Pinpoint the cell where the given text exists, returning its [X, Y] midpoint coordinate. 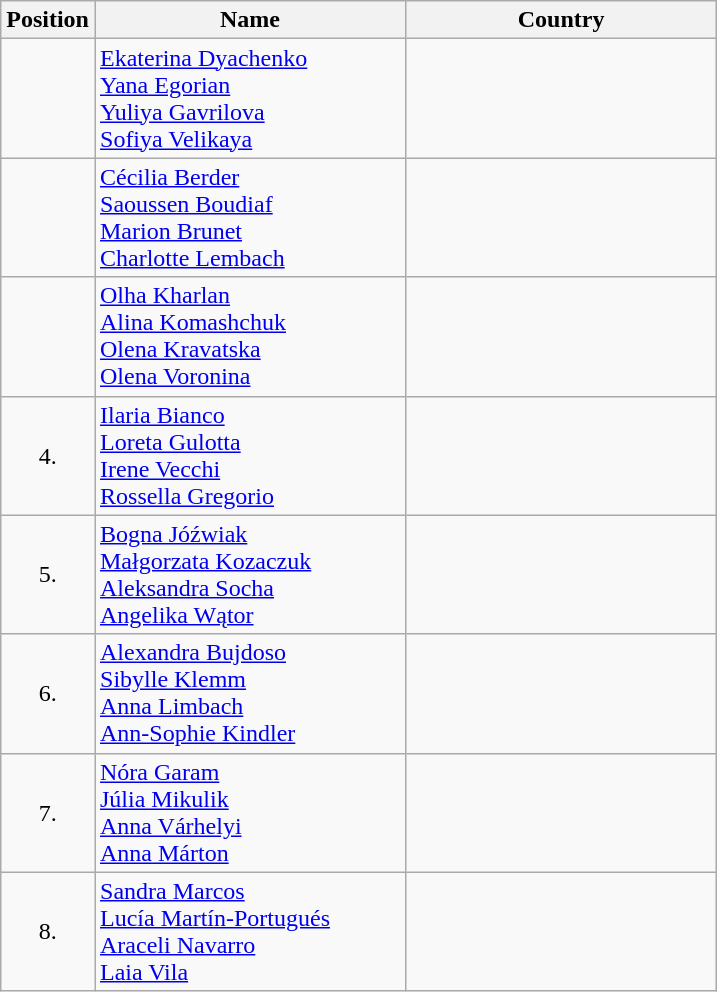
Name [250, 20]
Ilaria BiancoLoreta GulottaIrene VecchiRossella Gregorio [250, 456]
Bogna JóźwiakMałgorzata KozaczukAleksandra SochaAngelika Wątor [250, 574]
5. [48, 574]
Alexandra BujdosoSibylle KlemmAnna LimbachAnn-Sophie Kindler [250, 694]
Cécilia BerderSaoussen BoudiafMarion BrunetCharlotte Lembach [250, 218]
Sandra MarcosLucía Martín-PortuguésAraceli NavarroLaia Vila [250, 932]
4. [48, 456]
Olha KharlanAlina KomashchukOlena KravatskaOlena Voronina [250, 336]
7. [48, 812]
8. [48, 932]
Nóra GaramJúlia MikulikAnna VárhelyiAnna Márton [250, 812]
Ekaterina DyachenkoYana EgorianYuliya GavrilovaSofiya Velikaya [250, 98]
Position [48, 20]
Country [562, 20]
6. [48, 694]
